Return the (x, y) coordinate for the center point of the cell that contains the specified text.  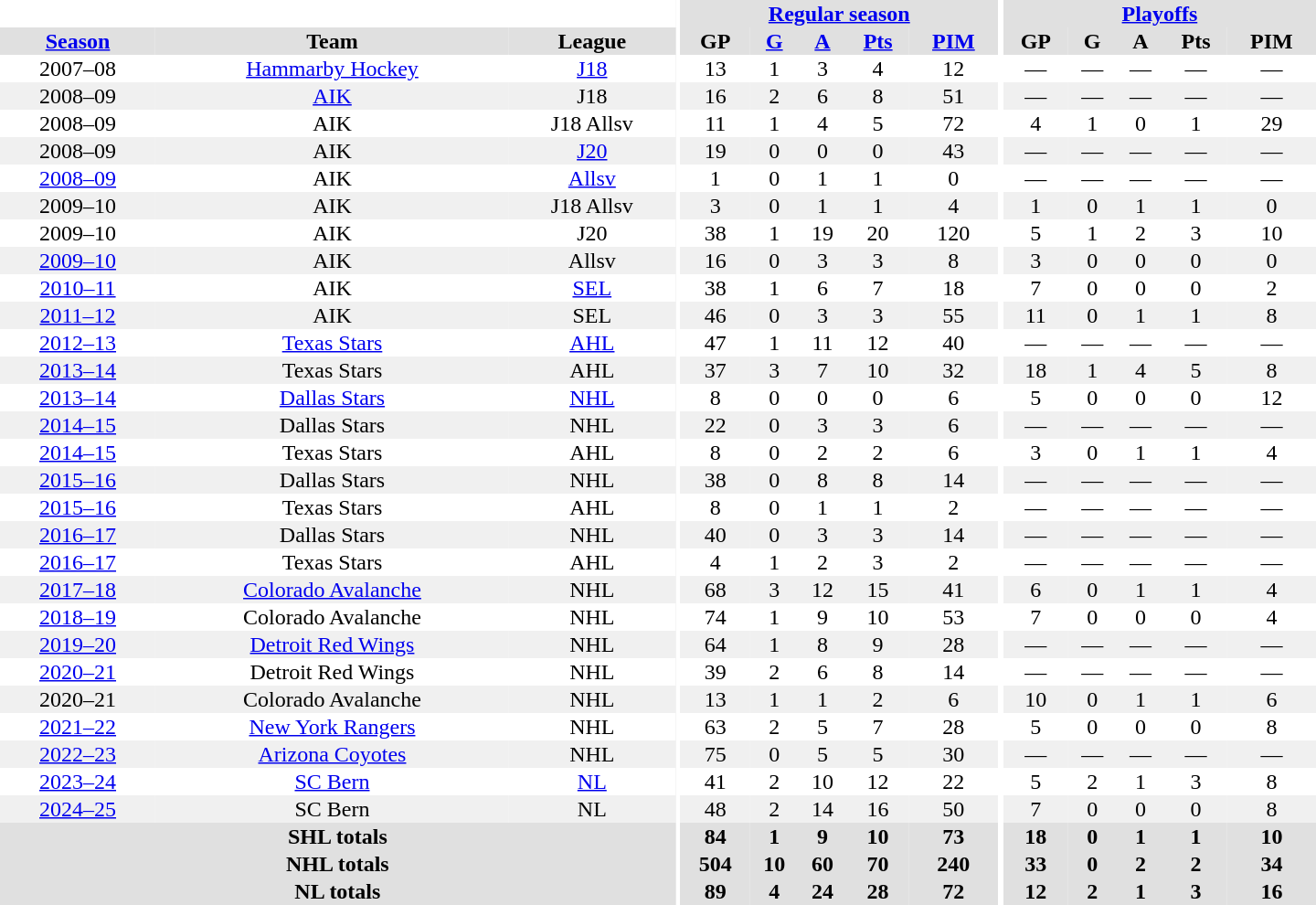
33 (1036, 864)
2021–22 (78, 727)
63 (716, 727)
2010–11 (78, 288)
48 (716, 809)
43 (954, 151)
74 (716, 617)
2007–08 (78, 69)
Regular season (839, 14)
47 (716, 343)
2018–19 (78, 617)
NL totals (338, 891)
51 (954, 96)
60 (822, 864)
Team (333, 41)
30 (954, 754)
504 (716, 864)
2011–12 (78, 315)
29 (1272, 123)
84 (716, 836)
53 (954, 617)
15 (877, 590)
20 (877, 233)
73 (954, 836)
55 (954, 315)
39 (716, 672)
Playoffs (1160, 14)
2022–23 (78, 754)
2024–25 (78, 809)
2019–20 (78, 644)
2012–13 (78, 343)
2017–18 (78, 590)
70 (877, 864)
SHL totals (338, 836)
68 (716, 590)
34 (1272, 864)
46 (716, 315)
50 (954, 809)
League (592, 41)
NHL totals (338, 864)
Arizona Coyotes (333, 754)
64 (716, 644)
New York Rangers (333, 727)
Season (78, 41)
75 (716, 754)
2023–24 (78, 782)
89 (716, 891)
24 (822, 891)
120 (954, 233)
32 (954, 370)
240 (954, 864)
Hammarby Hockey (333, 69)
37 (716, 370)
